Return (X, Y) of the center of cell containing provided text 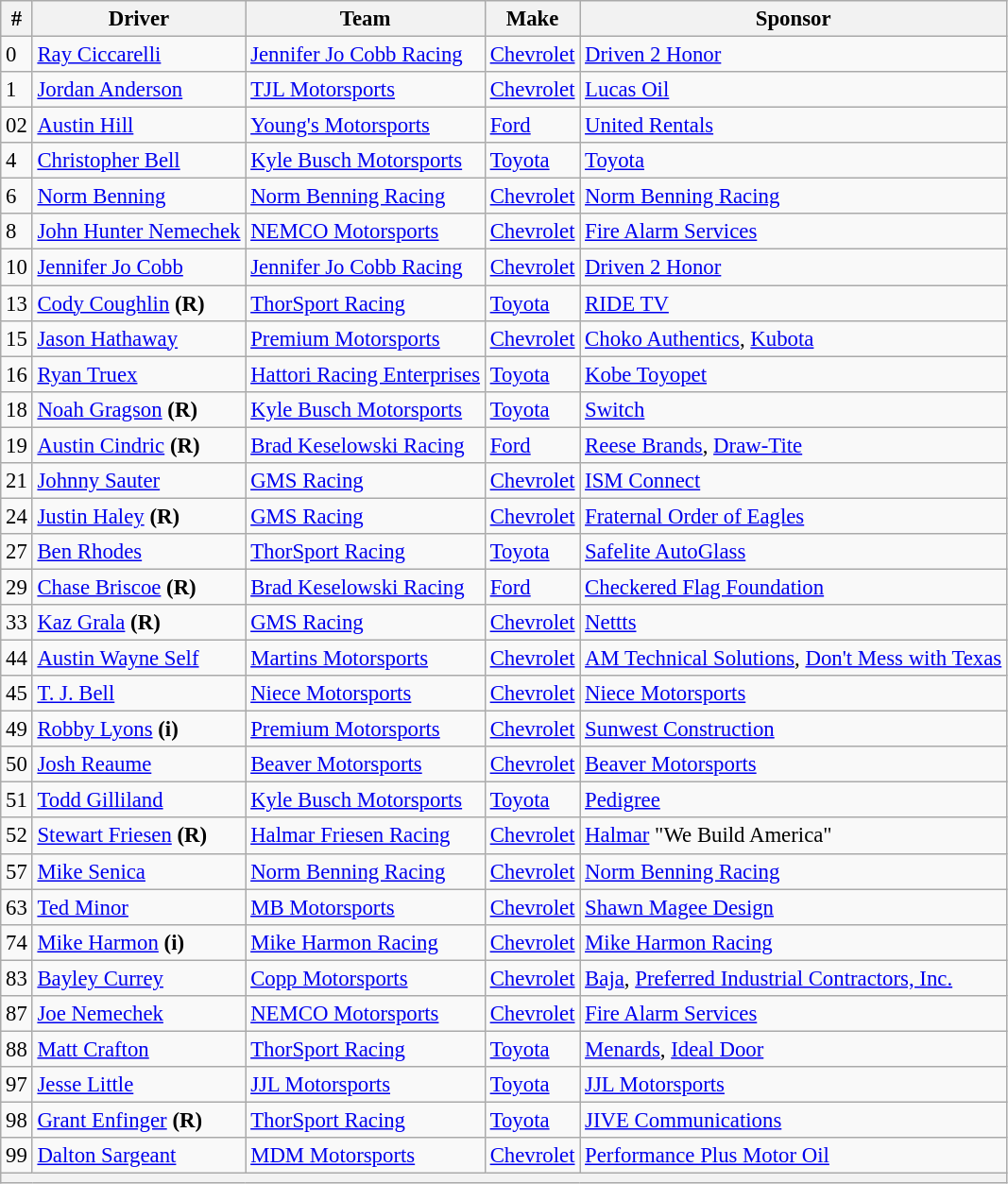
Jesse Little (139, 1085)
Johnny Sauter (139, 481)
Austin Hill (139, 126)
27 (17, 552)
0 (17, 55)
Sunwest Construction (794, 729)
15 (17, 338)
18 (17, 409)
Make (532, 19)
Joe Nemechek (139, 1014)
Copp Motorsports (366, 978)
MB Motorsports (366, 907)
Kobe Toyopet (794, 374)
49 (17, 729)
21 (17, 481)
Matt Crafton (139, 1049)
Performance Plus Motor Oil (794, 1156)
Christopher Bell (139, 161)
16 (17, 374)
87 (17, 1014)
Jennifer Jo Cobb (139, 267)
Dalton Sargeant (139, 1156)
Ted Minor (139, 907)
Ryan Truex (139, 374)
57 (17, 871)
13 (17, 303)
Grant Enfinger (R) (139, 1120)
Austin Cindric (R) (139, 445)
AM Technical Solutions, Don't Mess with Texas (794, 659)
50 (17, 764)
Choko Authentics, Kubota (794, 338)
Menards, Ideal Door (794, 1049)
74 (17, 942)
83 (17, 978)
ISM Connect (794, 481)
19 (17, 445)
51 (17, 800)
RIDE TV (794, 303)
Austin Wayne Self (139, 659)
63 (17, 907)
Lucas Oil (794, 90)
97 (17, 1085)
Mike Harmon (i) (139, 942)
Checkered Flag Foundation (794, 587)
Cody Coughlin (R) (139, 303)
Shawn Magee Design (794, 907)
Ben Rhodes (139, 552)
33 (17, 623)
4 (17, 161)
Ray Ciccarelli (139, 55)
Martins Motorsports (366, 659)
Driver (139, 19)
Hattori Racing Enterprises (366, 374)
99 (17, 1156)
98 (17, 1120)
Todd Gilliland (139, 800)
Justin Haley (R) (139, 516)
T. J. Bell (139, 694)
Mike Senica (139, 871)
Team (366, 19)
Safelite AutoGlass (794, 552)
8 (17, 232)
MDM Motorsports (366, 1156)
Bayley Currey (139, 978)
10 (17, 267)
Halmar Friesen Racing (366, 836)
02 (17, 126)
44 (17, 659)
# (17, 19)
45 (17, 694)
JIVE Communications (794, 1120)
Halmar "We Build America" (794, 836)
John Hunter Nemechek (139, 232)
Jason Hathaway (139, 338)
6 (17, 197)
Noah Gragson (R) (139, 409)
TJL Motorsports (366, 90)
Stewart Friesen (R) (139, 836)
Nettts (794, 623)
88 (17, 1049)
Baja, Preferred Industrial Contractors, Inc. (794, 978)
29 (17, 587)
52 (17, 836)
Robby Lyons (i) (139, 729)
Kaz Grala (R) (139, 623)
Chase Briscoe (R) (139, 587)
Josh Reaume (139, 764)
United Rentals (794, 126)
Sponsor (794, 19)
Norm Benning (139, 197)
Young's Motorsports (366, 126)
24 (17, 516)
Jordan Anderson (139, 90)
1 (17, 90)
Reese Brands, Draw-Tite (794, 445)
Switch (794, 409)
Fraternal Order of Eagles (794, 516)
Pedigree (794, 800)
